Search for the cell housing the specified text and yield its (x, y) center coordinate. 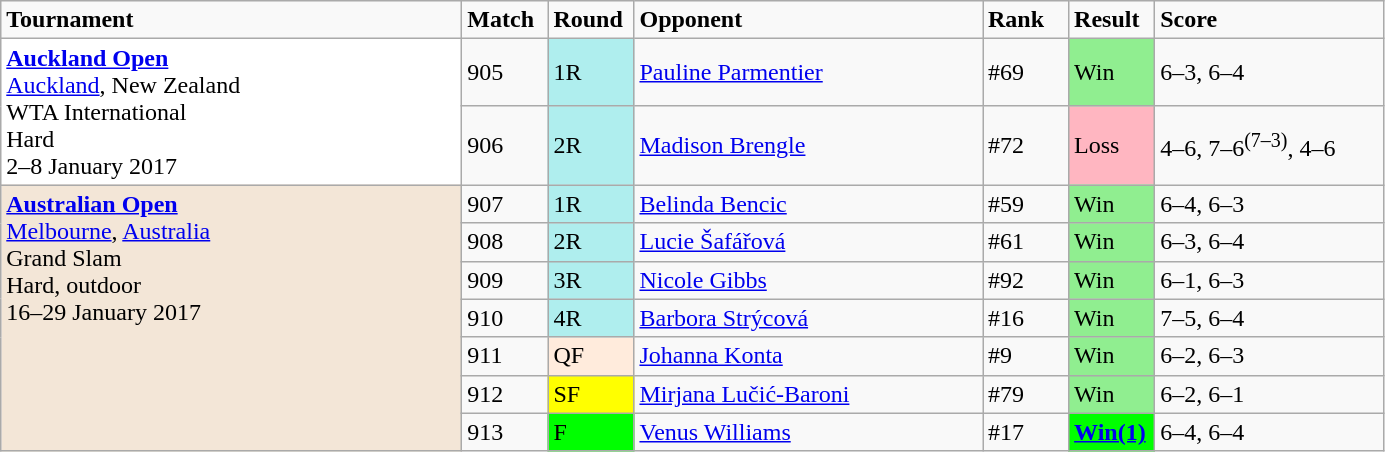
3R (591, 280)
4–6, 7–6(7–3), 4–6 (1270, 146)
909 (505, 280)
Tournament (232, 20)
#69 (1025, 72)
Score (1270, 20)
#61 (1025, 242)
Match (505, 20)
Rank (1025, 20)
Venus Williams (808, 432)
Auckland Open Auckland, New ZealandWTA InternationalHard 2–8 January 2017 (232, 112)
QF (591, 356)
4R (591, 318)
912 (505, 394)
Mirjana Lučić-Baroni (808, 394)
Barbora Strýcová (808, 318)
Loss (1112, 146)
#9 (1025, 356)
#92 (1025, 280)
Pauline Parmentier (808, 72)
#17 (1025, 432)
910 (505, 318)
Win(1) (1112, 432)
7–5, 6–4 (1270, 318)
6–2, 6–1 (1270, 394)
#59 (1025, 204)
Belinda Bencic (808, 204)
907 (505, 204)
SF (591, 394)
Result (1112, 20)
913 (505, 432)
Johanna Konta (808, 356)
Madison Brengle (808, 146)
F (591, 432)
#72 (1025, 146)
#79 (1025, 394)
911 (505, 356)
906 (505, 146)
908 (505, 242)
905 (505, 72)
Australian Open Melbourne, AustraliaGrand SlamHard, outdoor16–29 January 2017 (232, 318)
6–1, 6–3 (1270, 280)
Lucie Šafářová (808, 242)
6–4, 6–4 (1270, 432)
#16 (1025, 318)
6–4, 6–3 (1270, 204)
Opponent (808, 20)
6–2, 6–3 (1270, 356)
Round (591, 20)
Nicole Gibbs (808, 280)
